Capture the cell that displays the provided text and extract its (X, Y) central coordinate. 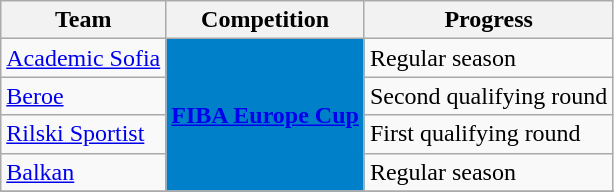
Beroe (84, 96)
Second qualifying round (488, 96)
Rilski Sportist (84, 134)
Academic Sofia (84, 58)
Competition (266, 20)
FIBA Europe Cup (266, 115)
Team (84, 20)
Balkan (84, 172)
First qualifying round (488, 134)
Progress (488, 20)
